Scan for the cell matching the given text and deliver its (X, Y) coordinate at center. 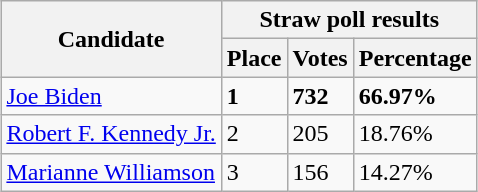
Marianne Williamson (111, 172)
Votes (320, 58)
Straw poll results (349, 20)
205 (320, 134)
Robert F. Kennedy Jr. (111, 134)
Place (254, 58)
2 (254, 134)
156 (320, 172)
732 (320, 96)
66.97% (415, 96)
3 (254, 172)
14.27% (415, 172)
Joe Biden (111, 96)
Percentage (415, 58)
Candidate (111, 39)
1 (254, 96)
18.76% (415, 134)
